For the text-containing cell, return its midpoint in (X, Y) coordinate format. 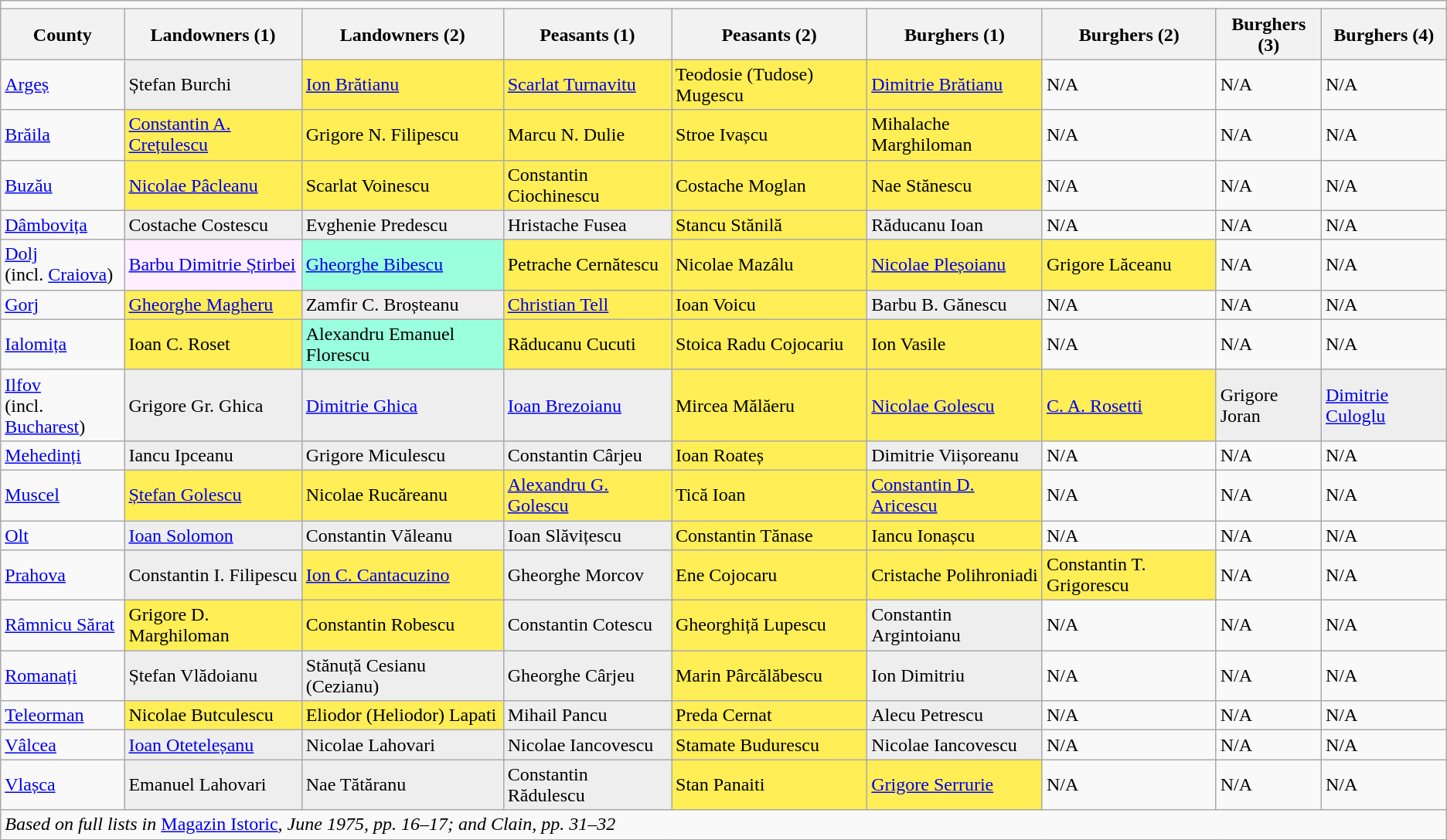
Iancu Ionașcu (955, 536)
Christian Tell (587, 304)
Teodosie (Tudose) Mugescu (768, 85)
Nicolae Mazâlu (768, 264)
Grigore D. Marghiloman (213, 626)
Ialomița (63, 345)
Dimitrie Ghica (402, 405)
Mehedinți (63, 455)
Nicolae Rucăreanu (402, 495)
Ștefan Burchi (213, 85)
Ion Vasile (955, 345)
Gheorghe Morcov (587, 575)
Emanuel Lahovari (213, 785)
Peasants (1) (587, 34)
Dolj(incl. Craiova) (63, 264)
Stoica Radu Cojocariu (768, 345)
Nae Tătăranu (402, 785)
Constantin Robescu (402, 626)
Stroe Ivașcu (768, 134)
Constantin Rădulescu (587, 785)
Mihalache Marghiloman (955, 134)
Ioan Oteteleșanu (213, 745)
Ion Brătianu (402, 85)
Marin Pârcălăbescu (768, 675)
Nicolae Lahovari (402, 745)
Gheorghe Bibescu (402, 264)
Ion C. Cantacuzino (402, 575)
Râmnicu Sărat (63, 626)
Mihail Pancu (587, 716)
Alecu Petrescu (955, 716)
Nicolae Pleșoianu (955, 264)
Barbu Dimitrie Știrbei (213, 264)
Ioan Slăvițescu (587, 536)
Tică Ioan (768, 495)
Ștefan Vlădoianu (213, 675)
Răducanu Cucuti (587, 345)
Grigore Lăceanu (1129, 264)
Constantin Cârjeu (587, 455)
Marcu N. Dulie (587, 134)
Stancu Stănilă (768, 225)
Landowners (1) (213, 34)
Dimitrie Culoglu (1384, 405)
Stan Panaiti (768, 785)
Muscel (63, 495)
Burghers (3) (1268, 34)
Scarlat Turnavitu (587, 85)
Based on full lists in Magazin Istoric, June 1975, pp. 16–17; and Clain, pp. 31–32 (723, 825)
Scarlat Voinescu (402, 185)
Dimitrie Brătianu (955, 85)
Costache Costescu (213, 225)
Ștefan Golescu (213, 495)
Dâmbovița (63, 225)
Zamfir C. Broșteanu (402, 304)
Burghers (2) (1129, 34)
Costache Moglan (768, 185)
Burghers (4) (1384, 34)
Burghers (1) (955, 34)
Ioan Voicu (768, 304)
Gheorghe Cârjeu (587, 675)
Vlașca (63, 785)
Constantin Ciochinescu (587, 185)
Grigore N. Filipescu (402, 134)
Nicolae Pâcleanu (213, 185)
Constantin D. Aricescu (955, 495)
Mircea Mălăeru (768, 405)
Constantin T. Grigorescu (1129, 575)
Nae Stănescu (955, 185)
C. A. Rosetti (1129, 405)
Evghenie Predescu (402, 225)
Dimitrie Viișoreanu (955, 455)
Prahova (63, 575)
Nicolae Golescu (955, 405)
Olt (63, 536)
Brăila (63, 134)
Constantin A. Crețulescu (213, 134)
Alexandru Emanuel Florescu (402, 345)
Ilfov(incl. Bucharest) (63, 405)
Constantin Cotescu (587, 626)
Gheorghiță Lupescu (768, 626)
Alexandru G. Golescu (587, 495)
Grigore Miculescu (402, 455)
Grigore Gr. Ghica (213, 405)
Preda Cernat (768, 716)
Argeș (63, 85)
Landowners (2) (402, 34)
Constantin Văleanu (402, 536)
Peasants (2) (768, 34)
Teleorman (63, 716)
Constantin Tănase (768, 536)
Vâlcea (63, 745)
Ioan C. Roset (213, 345)
Buzău (63, 185)
County (63, 34)
Ion Dimitriu (955, 675)
Cristache Polihroniadi (955, 575)
Stănuță Cesianu (Cezianu) (402, 675)
Romanați (63, 675)
Gheorghe Magheru (213, 304)
Ioan Brezoianu (587, 405)
Constantin I. Filipescu (213, 575)
Grigore Joran (1268, 405)
Ene Cojocaru (768, 575)
Grigore Serrurie (955, 785)
Eliodor (Heliodor) Lapati (402, 716)
Ioan Roateș (768, 455)
Răducanu Ioan (955, 225)
Hristache Fusea (587, 225)
Ioan Solomon (213, 536)
Iancu Ipceanu (213, 455)
Petrache Cernătescu (587, 264)
Stamate Budurescu (768, 745)
Barbu B. Gănescu (955, 304)
Gorj (63, 304)
Constantin Argintoianu (955, 626)
Nicolae Butculescu (213, 716)
